Find where the given text appears and provide that cell's center as [x, y] coordinate. 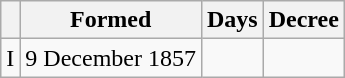
9 December 1857 [111, 58]
Decree [304, 20]
I [10, 58]
Formed [111, 20]
Days [232, 20]
